Extract the [x, y] coordinate from the center of the cell holding the provided text.  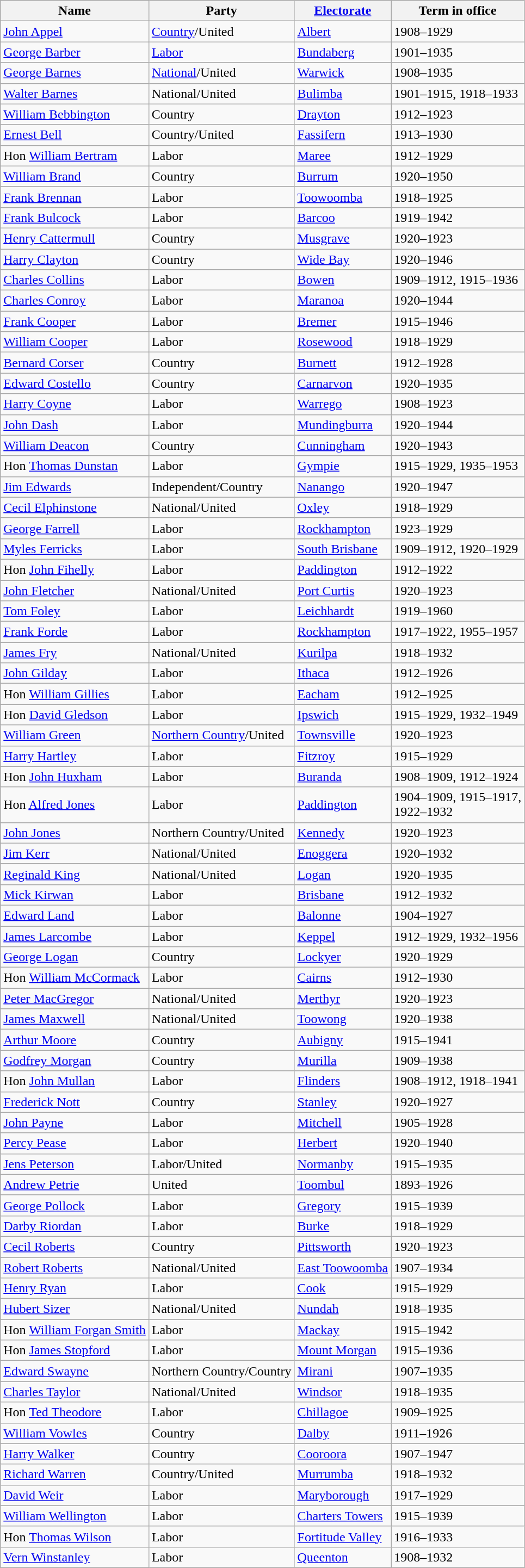
Cairns [343, 978]
Rosewood [343, 342]
Oxley [343, 507]
Gregory [343, 1205]
1908–1935 [458, 73]
1915–1946 [458, 321]
Leichhardt [343, 611]
Fortitude Valley [343, 1536]
Mick Kirwan [75, 895]
1908–1923 [458, 404]
Maranoa [343, 301]
Brisbane [343, 895]
1908–1929 [458, 32]
Queenton [343, 1557]
Albert [343, 32]
Ernest Bell [75, 135]
George Barber [75, 52]
1907–1947 [458, 1454]
1907–1935 [458, 1371]
Harry Hartley [75, 756]
1908–1909, 1912–1924 [458, 777]
Mundingburra [343, 425]
1920–1943 [458, 445]
Wide Bay [343, 259]
Cooroora [343, 1454]
William Green [75, 735]
Charles Conroy [75, 301]
Maryborough [343, 1495]
Hon Thomas Dunstan [75, 466]
1912–1926 [458, 673]
Hon William McCormack [75, 978]
1920–1946 [458, 259]
1915–1935 [458, 1164]
Edward Land [75, 915]
Keppel [343, 936]
1901–1915, 1918–1933 [458, 94]
James Fry [75, 653]
1919–1960 [458, 611]
1907–1934 [458, 1268]
William Bebbington [75, 114]
Herbert [343, 1143]
Bundaberg [343, 52]
Stanley [343, 1102]
Northern Country/Country [221, 1371]
1909–1912, 1915–1936 [458, 280]
Reginald King [75, 874]
Tom Foley [75, 611]
1912–1925 [458, 694]
Normanby [343, 1164]
Musgrave [343, 238]
Nundah [343, 1309]
1908–1932 [458, 1557]
Charles Collins [75, 280]
1920–1938 [458, 1019]
Carnarvon [343, 383]
1901–1935 [458, 52]
Hon James Stopford [75, 1350]
Hon John Mullan [75, 1081]
Independent/Country [221, 487]
Darby Riordan [75, 1226]
South Brisbane [343, 549]
Bowen [343, 280]
Burke [343, 1226]
1916–1933 [458, 1536]
Cunningham [343, 445]
1915–1929, 1935–1953 [458, 466]
Fassifern [343, 135]
Townsville [343, 735]
Hon Ted Theodore [75, 1412]
William Wellington [75, 1516]
Kennedy [343, 833]
John Fletcher [75, 590]
Drayton [343, 114]
Bulimba [343, 94]
George Farrell [75, 528]
1920–1947 [458, 487]
Barcoo [343, 218]
Windsor [343, 1392]
1912–1923 [458, 114]
Hon David Gledson [75, 715]
1915–1941 [458, 1040]
Frank Brennan [75, 197]
1920–1932 [458, 853]
Burnett [343, 363]
Buranda [343, 777]
Gympie [343, 466]
1915–1936 [458, 1350]
1912–1929, 1932–1956 [458, 936]
Frank Forde [75, 632]
George Barnes [75, 73]
Edward Costello [75, 383]
Frank Bulcock [75, 218]
Warrego [343, 404]
Murilla [343, 1061]
1915–1942 [458, 1330]
1904–1927 [458, 915]
Toowong [343, 1019]
1912–1932 [458, 895]
Jim Edwards [75, 487]
John Dash [75, 425]
Vern Winstanley [75, 1557]
1917–1929 [458, 1495]
Fitzroy [343, 756]
Mackay [343, 1330]
Enoggera [343, 853]
James Larcombe [75, 936]
Maree [343, 156]
1919–1942 [458, 218]
1923–1929 [458, 528]
Charles Taylor [75, 1392]
Hon John Huxham [75, 777]
Ipswich [343, 715]
David Weir [75, 1495]
Balonne [343, 915]
Toombul [343, 1185]
William Cooper [75, 342]
Bremer [343, 321]
1913–1930 [458, 135]
Richard Warren [75, 1474]
Nanango [343, 487]
Walter Barnes [75, 94]
1909–1938 [458, 1061]
Kurilpa [343, 653]
1908–1912, 1918–1941 [458, 1081]
John Payne [75, 1123]
Jens Peterson [75, 1164]
Ithaca [343, 673]
Myles Ferricks [75, 549]
1920–1940 [458, 1143]
Name [75, 11]
1915–1929, 1932–1949 [458, 715]
Pittsworth [343, 1247]
John Gilday [75, 673]
Toowoomba [343, 197]
Hon Alfred Jones [75, 805]
Burrum [343, 176]
Harry Clayton [75, 259]
Robert Roberts [75, 1268]
Port Curtis [343, 590]
Term in office [458, 11]
Andrew Petrie [75, 1185]
1912–1929 [458, 156]
Party [221, 11]
Cecil Roberts [75, 1247]
William Deacon [75, 445]
William Vowles [75, 1433]
Frank Cooper [75, 321]
Henry Ryan [75, 1288]
Flinders [343, 1081]
1920–1950 [458, 176]
Percy Pease [75, 1143]
United [221, 1185]
1909–1912, 1920–1929 [458, 549]
Mirani [343, 1371]
1912–1928 [458, 363]
1918–1925 [458, 197]
Merthyr [343, 999]
Hon William Gillies [75, 694]
William Brand [75, 176]
Frederick Nott [75, 1102]
1909–1925 [458, 1412]
1920–1929 [458, 957]
George Logan [75, 957]
Peter MacGregor [75, 999]
1912–1922 [458, 569]
Eacham [343, 694]
Cook [343, 1288]
1917–1922, 1955–1957 [458, 632]
George Pollock [75, 1205]
Lockyer [343, 957]
Logan [343, 874]
Mitchell [343, 1123]
1893–1926 [458, 1185]
Chillagoe [343, 1412]
Godfrey Morgan [75, 1061]
1912–1930 [458, 978]
Aubigny [343, 1040]
Hubert Sizer [75, 1309]
Mount Morgan [343, 1350]
1904–1909, 1915–1917,1922–1932 [458, 805]
Hon Thomas Wilson [75, 1536]
Hon William Bertram [75, 156]
Murrumba [343, 1474]
1911–1926 [458, 1433]
Electorate [343, 11]
Henry Cattermull [75, 238]
Charters Towers [343, 1516]
1920–1927 [458, 1102]
East Toowoomba [343, 1268]
John Appel [75, 32]
Dalby [343, 1433]
John Jones [75, 833]
1905–1928 [458, 1123]
Cecil Elphinstone [75, 507]
Arthur Moore [75, 1040]
Labor/United [221, 1164]
James Maxwell [75, 1019]
Jim Kerr [75, 853]
Harry Walker [75, 1454]
Warwick [343, 73]
Hon John Fihelly [75, 569]
Harry Coyne [75, 404]
Hon William Forgan Smith [75, 1330]
Edward Swayne [75, 1371]
Bernard Corser [75, 363]
